Return [x, y] of the center of cell containing provided text 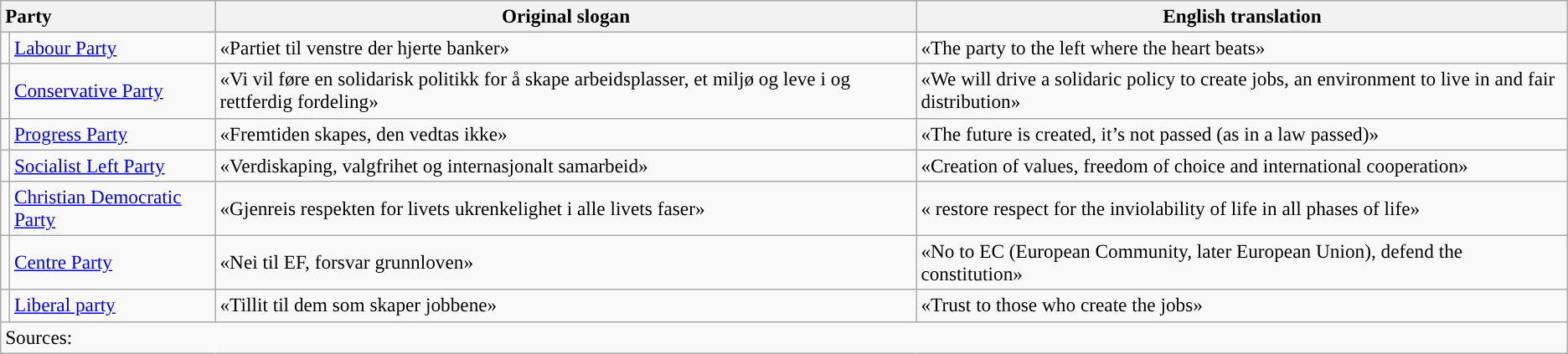
«Nei til EF, forsvar grunnloven» [566, 263]
English translation [1242, 16]
«Trust to those who create the jobs» [1242, 305]
«Creation of values, freedom of choice and international cooperation» [1242, 165]
Party [108, 16]
Labour Party [113, 48]
Sources: [784, 337]
«The future is created, it’s not passed (as in a law passed)» [1242, 134]
Progress Party [113, 134]
Christian Democratic Party [113, 208]
«Fremtiden skapes, den vedtas ikke» [566, 134]
«The party to the left where the heart beats» [1242, 48]
Socialist Left Party [113, 165]
Conservative Party [113, 90]
«We will drive a solidaric policy to create jobs, an environment to live in and fair distribution» [1242, 90]
«Partiet til venstre der hjerte banker» [566, 48]
Centre Party [113, 263]
«No to EC (European Community, later European Union), defend the constitution» [1242, 263]
Liberal party [113, 305]
«Verdiskaping, valgfrihet og internasjonalt samarbeid» [566, 165]
«Tillit til dem som skaper jobbene» [566, 305]
«Gjenreis respekten for livets ukrenkelighet i alle livets faser» [566, 208]
Original slogan [566, 16]
« restore respect for the inviolability of life in all phases of life» [1242, 208]
«Vi vil føre en solidarisk politikk for å skape arbeidsplasser, et miljø og leve i og rettferdig fordeling» [566, 90]
